Extract the [X, Y] coordinate from the center of the cell holding the provided text.  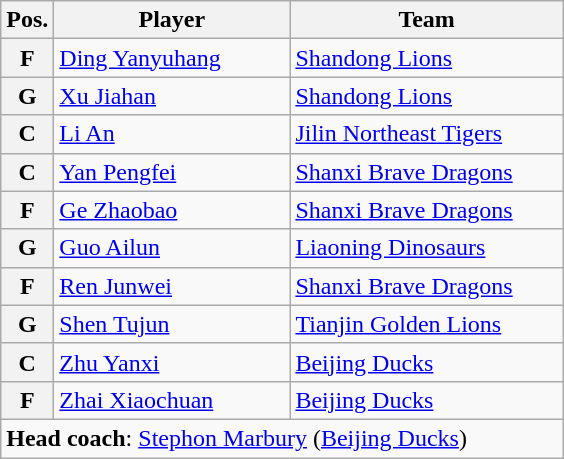
Xu Jiahan [172, 96]
Pos. [28, 20]
Head coach: Stephon Marbury (Beijing Ducks) [282, 438]
Li An [172, 134]
Ding Yanyuhang [172, 58]
Team [427, 20]
Guo Ailun [172, 248]
Jilin Northeast Tigers [427, 134]
Ren Junwei [172, 286]
Tianjin Golden Lions [427, 324]
Player [172, 20]
Liaoning Dinosaurs [427, 248]
Zhai Xiaochuan [172, 400]
Yan Pengfei [172, 172]
Shen Tujun [172, 324]
Ge Zhaobao [172, 210]
Zhu Yanxi [172, 362]
